Find where the given text appears and provide that cell's center as [X, Y] coordinate. 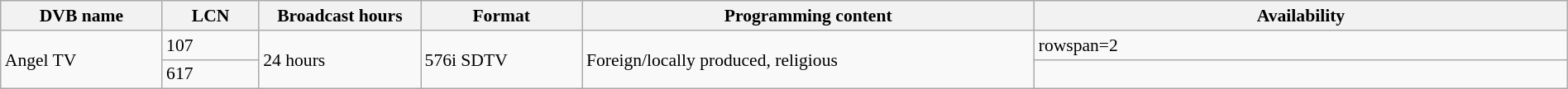
LCN [210, 16]
Programming content [809, 16]
Foreign/locally produced, religious [809, 59]
Broadcast hours [339, 16]
576i SDTV [501, 59]
Format [501, 16]
617 [210, 74]
107 [210, 45]
DVB name [81, 16]
rowspan=2 [1302, 45]
Angel TV [81, 59]
24 hours [339, 59]
Availability [1302, 16]
